From the cell containing the given text, extract its center point as [X, Y] coordinate. 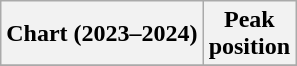
Peakposition [249, 34]
Chart (2023–2024) [102, 34]
